Find where the given text appears and provide that cell's center as [x, y] coordinate. 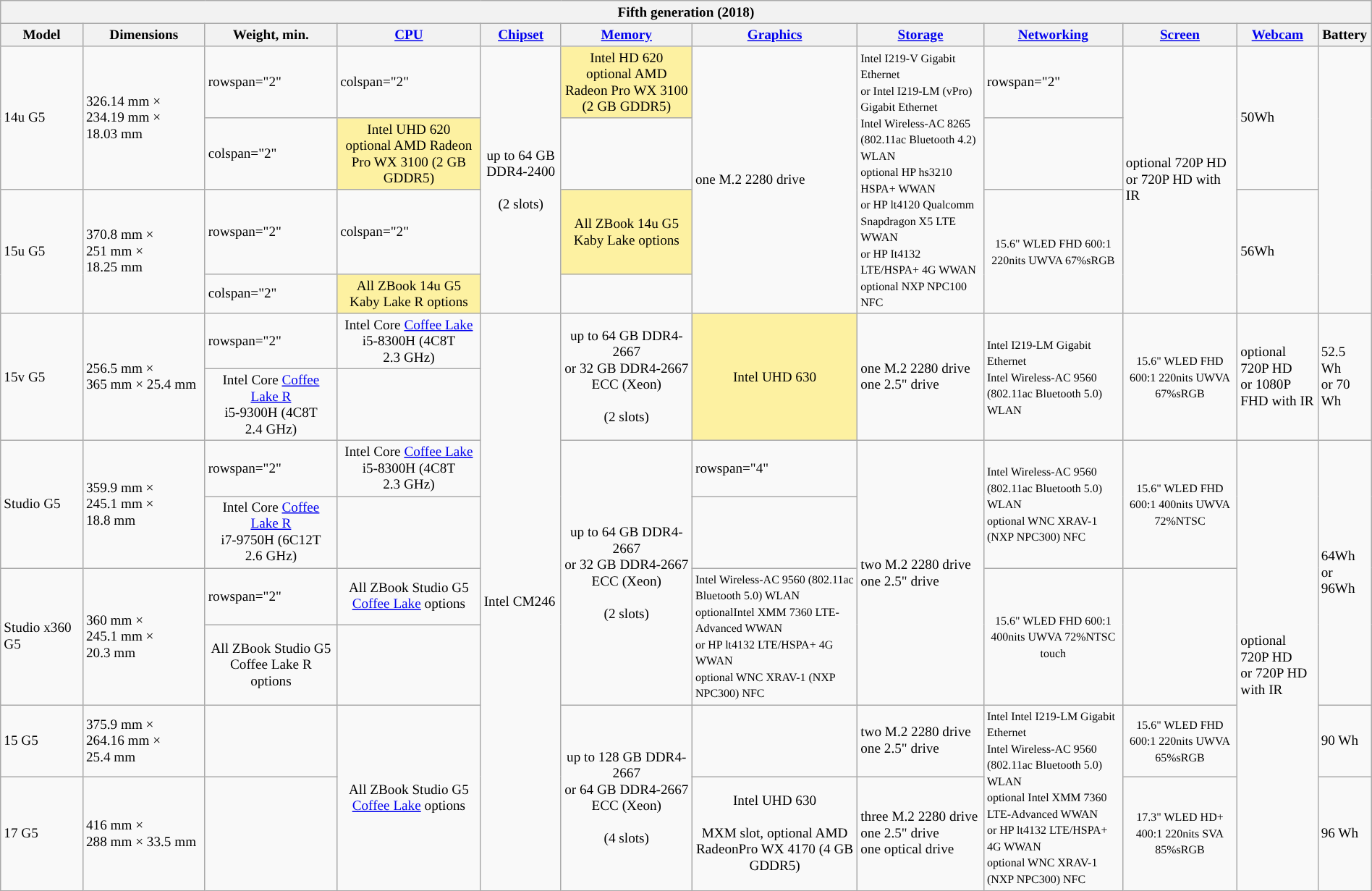
15 G5 [42, 741]
three M.2 2280 driveone 2.5" driveone optical drive [920, 834]
up to 64 GB DDR4-2400(2 slots) [521, 180]
Chipset [521, 35]
All ZBook 14u G5 Kaby Lake options [627, 232]
All ZBook 14u G5 Kaby Lake R options [409, 294]
Intel UHD 630 [774, 377]
Intel HD 620optional AMD Radeon Pro WX 3100 (2 GB GDDR5) [627, 83]
Intel UHD 620optional AMD Radeon Pro WX 3100 (2 GB GDDR5) [409, 153]
Fifth generation (2018) [686, 12]
17 G5 [42, 834]
Battery [1345, 35]
56Wh [1278, 252]
96 Wh [1345, 834]
416 mm × 288 mm × 33.5 mm [143, 834]
15u G5 [42, 252]
Intel UHD 630MXM slot, optional AMD RadeonPro WX 4170 (4 GB GDDR5) [774, 834]
370.8 mm × 251 mm × 18.25 mm [143, 252]
rowspan="4" [774, 469]
Weight, min. [271, 35]
256.5 mm × 365 mm × 25.4 mm [143, 377]
Intel Core Coffee Lake R i5-9300H (4C8T 2.4 GHz) [271, 405]
All ZBook Studio G5 Coffee Lake R options [271, 664]
Memory [627, 35]
15.6" WLED FHD 600:1 400nits UWVA 72%NTSC touch [1053, 637]
Storage [920, 35]
52.5 Whor 70 Wh [1345, 377]
14u G5 [42, 118]
Model [42, 35]
Networking [1053, 35]
one M.2 2280 drive [774, 180]
CPU [409, 35]
15.6" WLED FHD 600:1 400nits UWVA 72%NTSC [1180, 504]
Intel I219-LM Gigabit EthernetIntel Wireless-AC 9560 (802.11ac Bluetooth 5.0) WLAN [1053, 377]
Intel CM246 [521, 602]
Intel Wireless-AC 9560 (802.11ac Bluetooth 5.0) WLANoptional WNC XRAV-1 (NXP NPC300) NFC [1053, 504]
Studio x360 G5 [42, 637]
359.9 mm × 245.1 mm × 18.8 mm [143, 504]
90 Wh [1345, 741]
Screen [1180, 35]
50Wh [1278, 118]
15.6" WLED FHD 600:1 220nits UWVA 65%sRGB [1180, 741]
Webcam [1278, 35]
64Whor 96Wh [1345, 573]
one M.2 2280 driveone 2.5" drive [920, 377]
Graphics [774, 35]
optional 720P HDor 1080P FHD with IR [1278, 377]
17.3" WLED HD+ 400:1 220nits SVA 85%sRGB [1180, 834]
up to 128 GB DDR4-2667 or 64 GB DDR4-2667 ECC (Xeon)(4 slots) [627, 798]
Dimensions [143, 35]
Studio G5 [42, 504]
326.14 mm × 234.19 mm × 18.03 mm [143, 118]
360 mm × 245.1 mm × 20.3 mm [143, 637]
Intel Core Coffee Lake R i7-9750H (6C12T 2.6 GHz) [271, 531]
375.9 mm × 264.16 mm × 25.4 mm [143, 741]
15v G5 [42, 377]
